Output the [x, y] coordinate of the center of the cell containing the given text.  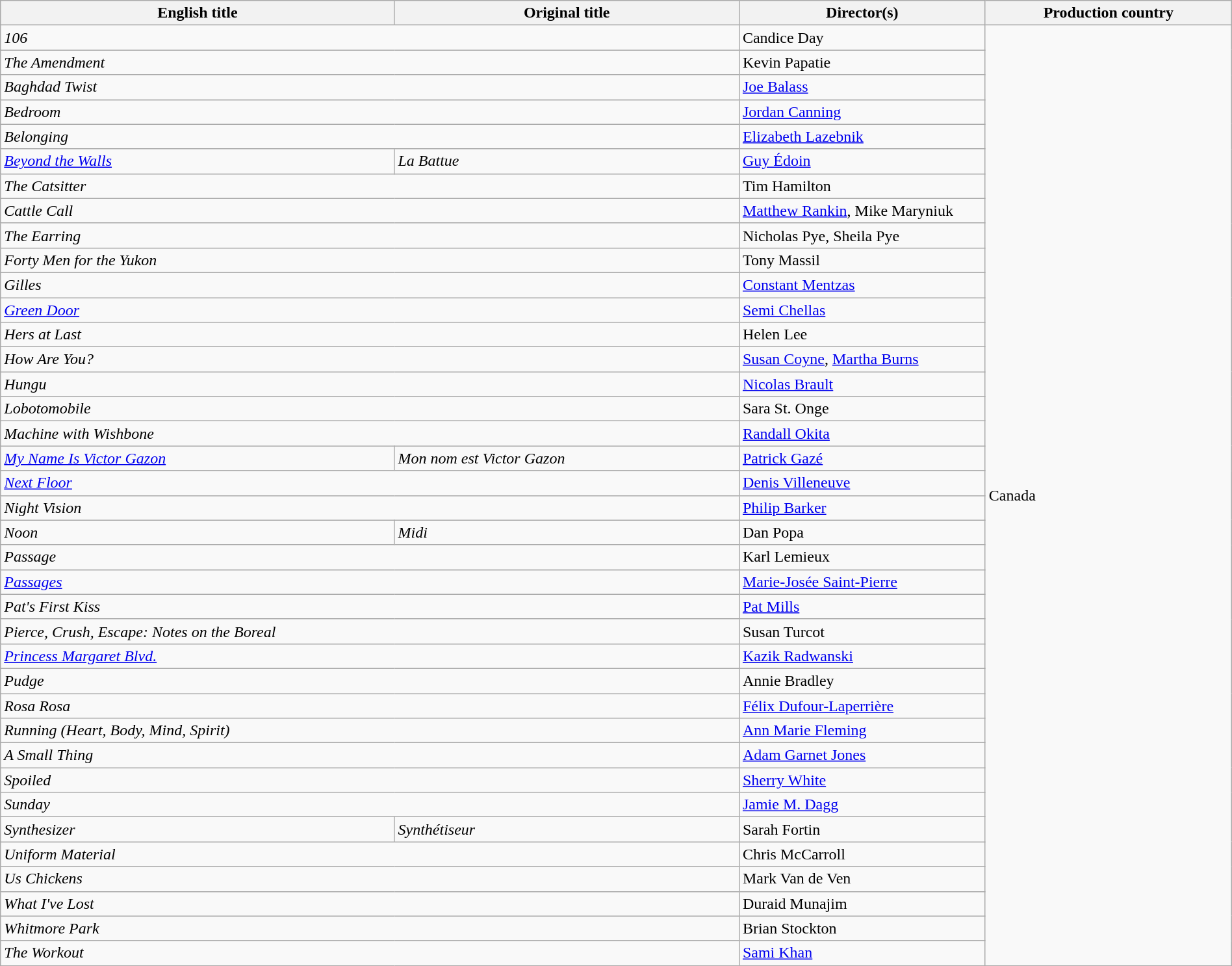
Gilles [370, 285]
Duraid Munajim [862, 904]
Nicholas Pye, Sheila Pye [862, 235]
Sherry White [862, 780]
Sami Khan [862, 953]
Spoiled [370, 780]
Annie Bradley [862, 681]
Susan Coyne, Martha Burns [862, 359]
Sunday [370, 805]
Running (Heart, Body, Mind, Spirit) [370, 731]
Félix Dufour-Laperrière [862, 705]
Guy Édoin [862, 161]
La Battue [567, 161]
Kazik Radwanski [862, 656]
Canada [1109, 495]
Tim Hamilton [862, 186]
English title [198, 13]
Pat Mills [862, 607]
Hungu [370, 384]
Candice Day [862, 38]
Director(s) [862, 13]
Mon nom est Victor Gazon [567, 458]
Whitmore Park [370, 928]
Next Floor [370, 483]
Elizabeth Lazebnik [862, 137]
Mark Van de Ven [862, 879]
Princess Margaret Blvd. [370, 656]
Lobotomobile [370, 409]
The Earring [370, 235]
106 [370, 38]
Randall Okita [862, 434]
Helen Lee [862, 335]
Pudge [370, 681]
Philip Barker [862, 508]
The Amendment [370, 62]
Green Door [370, 310]
Synthesizer [198, 829]
Belonging [370, 137]
Midi [567, 532]
Machine with Wishbone [370, 434]
Adam Garnet Jones [862, 755]
Baghdad Twist [370, 87]
Cattle Call [370, 211]
Passage [370, 557]
Patrick Gazé [862, 458]
Denis Villeneuve [862, 483]
How Are You? [370, 359]
Tony Massil [862, 260]
Sarah Fortin [862, 829]
Synthétiseur [567, 829]
Hers at Last [370, 335]
Brian Stockton [862, 928]
The Catsitter [370, 186]
Us Chickens [370, 879]
Forty Men for the Yukon [370, 260]
Pat's First Kiss [370, 607]
Dan Popa [862, 532]
Kevin Papatie [862, 62]
Karl Lemieux [862, 557]
Chris McCarroll [862, 854]
Jordan Canning [862, 112]
Passages [370, 582]
Marie-Josée Saint-Pierre [862, 582]
Ann Marie Fleming [862, 731]
Pierce, Crush, Escape: Notes on the Boreal [370, 631]
Semi Chellas [862, 310]
What I've Lost [370, 904]
Noon [198, 532]
Jamie M. Dagg [862, 805]
Sara St. Onge [862, 409]
Original title [567, 13]
Rosa Rosa [370, 705]
Susan Turcot [862, 631]
Uniform Material [370, 854]
The Workout [370, 953]
My Name Is Victor Gazon [198, 458]
Nicolas Brault [862, 384]
Beyond the Walls [198, 161]
Bedroom [370, 112]
Joe Balass [862, 87]
Production country [1109, 13]
A Small Thing [370, 755]
Night Vision [370, 508]
Matthew Rankin, Mike Maryniuk [862, 211]
Constant Mentzas [862, 285]
